Identify which cell holds the provided text, then report its (X, Y) central coordinate. 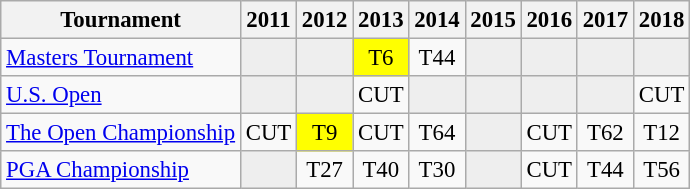
T6 (381, 58)
2017 (605, 20)
PGA Championship (121, 170)
2015 (493, 20)
2013 (381, 20)
Tournament (121, 20)
T12 (661, 133)
T27 (325, 170)
T40 (381, 170)
2011 (268, 20)
2016 (549, 20)
T62 (605, 133)
2014 (437, 20)
2012 (325, 20)
T56 (661, 170)
T64 (437, 133)
T30 (437, 170)
T9 (325, 133)
U.S. Open (121, 95)
The Open Championship (121, 133)
2018 (661, 20)
Masters Tournament (121, 58)
